From the cell containing the given text, extract its center point as [X, Y] coordinate. 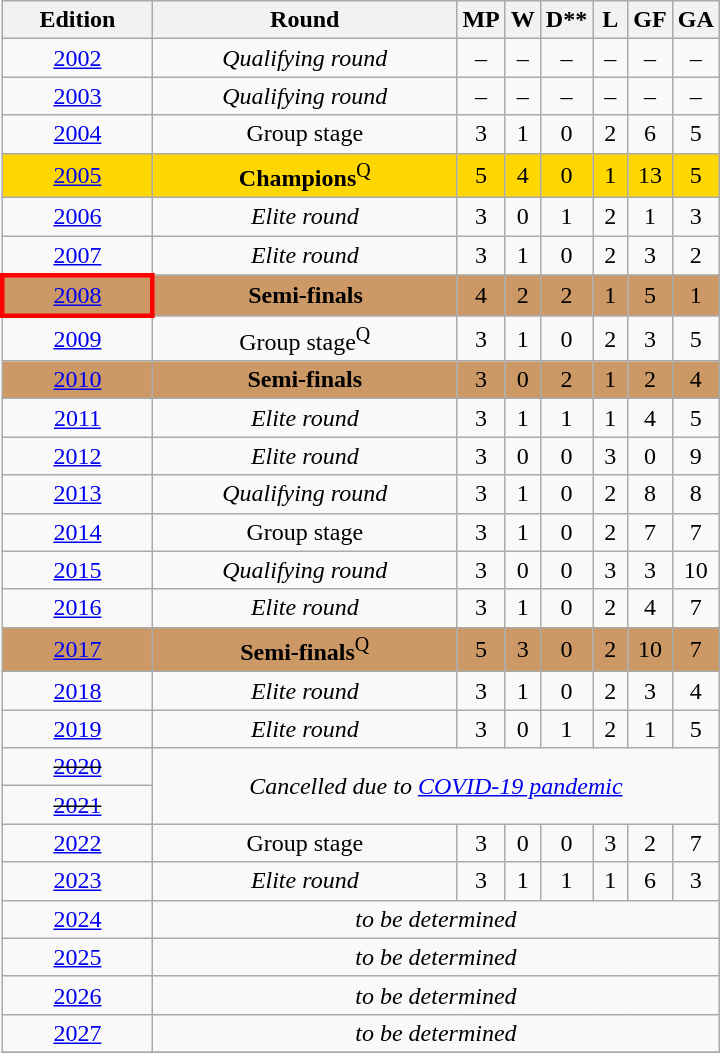
2017 [77, 650]
2016 [77, 608]
2008 [77, 296]
2007 [77, 256]
Semi-finalsQ [305, 650]
2002 [77, 58]
9 [696, 456]
2019 [77, 729]
2012 [77, 456]
2011 [77, 418]
2003 [77, 96]
Round [305, 20]
L [610, 20]
Edition [77, 20]
2004 [77, 134]
2022 [77, 843]
2006 [77, 217]
2009 [77, 338]
2015 [77, 570]
2021 [77, 805]
Cancelled due to COVID-19 pandemic [436, 786]
2014 [77, 532]
13 [650, 176]
2024 [77, 919]
2026 [77, 995]
GA [696, 20]
2023 [77, 881]
2010 [77, 380]
D** [566, 20]
GF [650, 20]
ChampionsQ [305, 176]
W [522, 20]
Group stageQ [305, 338]
2020 [77, 767]
2013 [77, 494]
2005 [77, 176]
2018 [77, 691]
2025 [77, 957]
MP [481, 20]
2027 [77, 1033]
